Output the [x, y] coordinate of the center of the cell containing the given text.  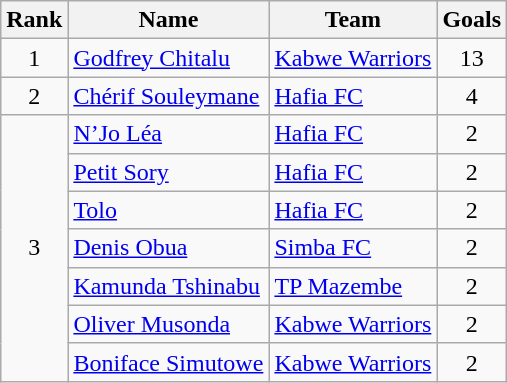
N’Jo Léa [168, 134]
Boniface Simutowe [168, 362]
Team [353, 20]
13 [472, 58]
1 [34, 58]
Name [168, 20]
Simba FC [353, 248]
Chérif Souleymane [168, 96]
Rank [34, 20]
TP Mazembe [353, 286]
3 [34, 248]
Kamunda Tshinabu [168, 286]
Oliver Musonda [168, 324]
Godfrey Chitalu [168, 58]
Goals [472, 20]
Denis Obua [168, 248]
4 [472, 96]
Tolo [168, 210]
Petit Sory [168, 172]
